Return the [x, y] coordinate for the center point of the cell that contains the specified text.  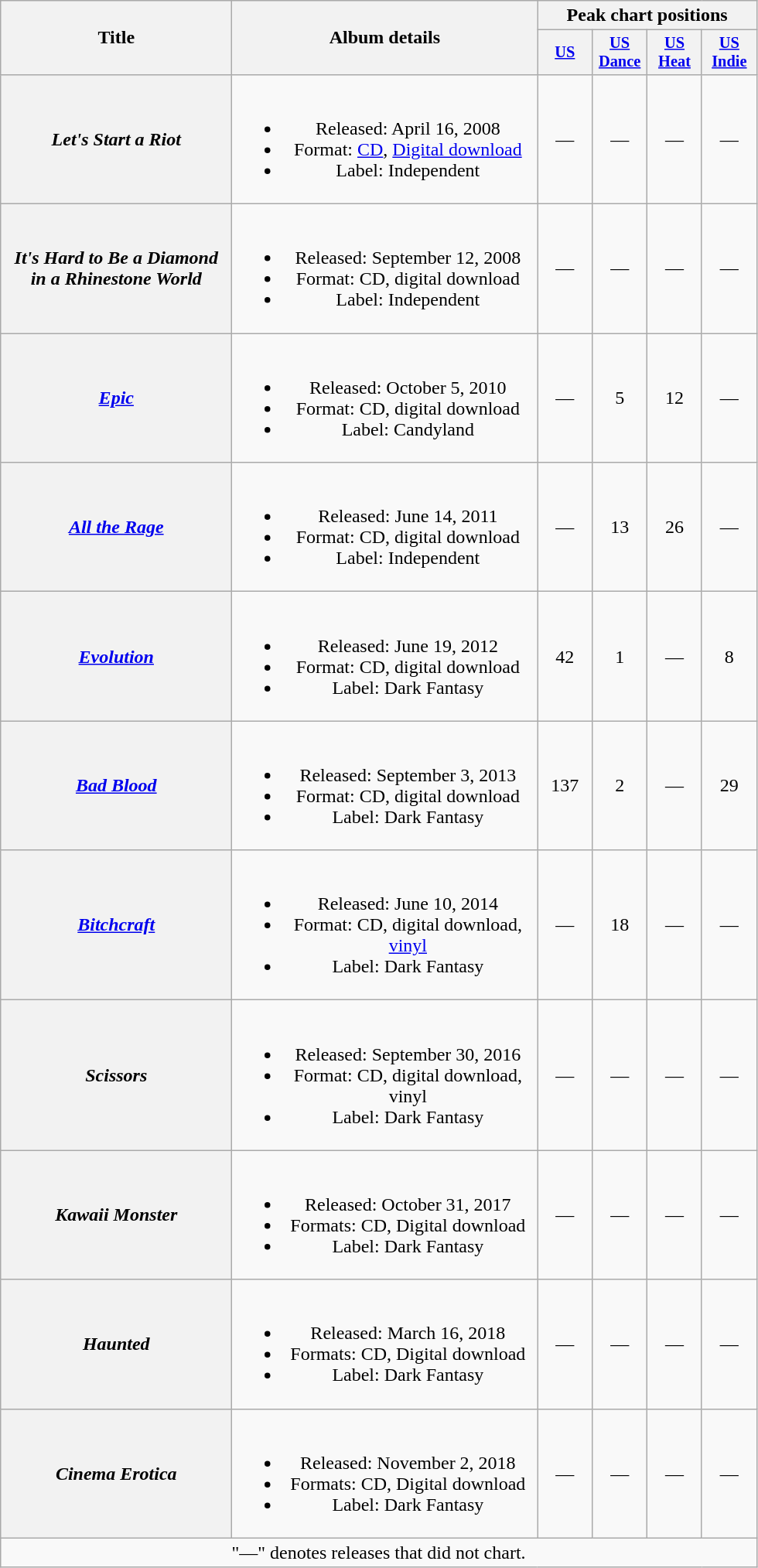
Cinema Erotica [116, 1473]
Released: November 2, 2018Formats: CD, Digital downloadLabel: Dark Fantasy [385, 1473]
"—" denotes releases that did not chart. [379, 1553]
1 [620, 656]
Kawaii Monster [116, 1214]
Title [116, 38]
Released: September 3, 2013Format: CD, digital downloadLabel: Dark Fantasy [385, 786]
Released: June 19, 2012Format: CD, digital downloadLabel: Dark Fantasy [385, 656]
US [565, 53]
Scissors [116, 1075]
US Heat [674, 53]
Released: October 31, 2017Formats: CD, Digital downloadLabel: Dark Fantasy [385, 1214]
US Indie [729, 53]
Released: April 16, 2008Format: CD, Digital downloadLabel: Independent [385, 139]
Released: October 5, 2010Format: CD, digital downloadLabel: Candyland [385, 398]
Bitchcraft [116, 925]
Released: September 30, 2016Format: CD, digital download, vinylLabel: Dark Fantasy [385, 1075]
Epic [116, 398]
Released: September 12, 2008Format: CD, digital downloadLabel: Independent [385, 269]
12 [674, 398]
Peak chart positions [647, 15]
Haunted [116, 1344]
It's Hard to Be a Diamond in a Rhinestone World [116, 269]
Released: March 16, 2018Formats: CD, Digital downloadLabel: Dark Fantasy [385, 1344]
US Dance [620, 53]
Album details [385, 38]
26 [674, 528]
42 [565, 656]
Released: June 14, 2011Format: CD, digital downloadLabel: Independent [385, 528]
137 [565, 786]
8 [729, 656]
Let's Start a Riot [116, 139]
Bad Blood [116, 786]
Evolution [116, 656]
13 [620, 528]
29 [729, 786]
5 [620, 398]
18 [620, 925]
2 [620, 786]
All the Rage [116, 528]
Released: June 10, 2014Format: CD, digital download, vinylLabel: Dark Fantasy [385, 925]
